From the cell containing the given text, extract its center point as (x, y) coordinate. 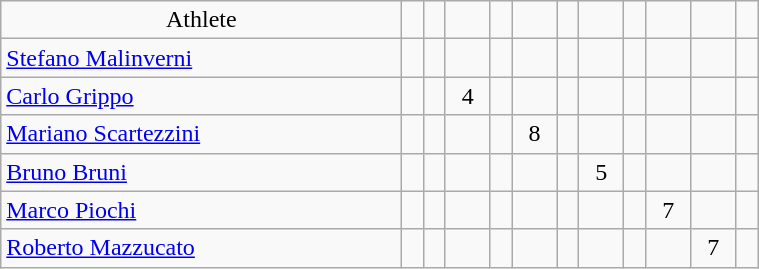
Marco Piochi (202, 210)
4 (468, 96)
Athlete (202, 20)
Stefano Malinverni (202, 58)
Mariano Scartezzini (202, 134)
Roberto Mazzucato (202, 248)
Carlo Grippo (202, 96)
5 (602, 172)
Bruno Bruni (202, 172)
8 (534, 134)
